Return (x, y) of the center of cell containing provided text 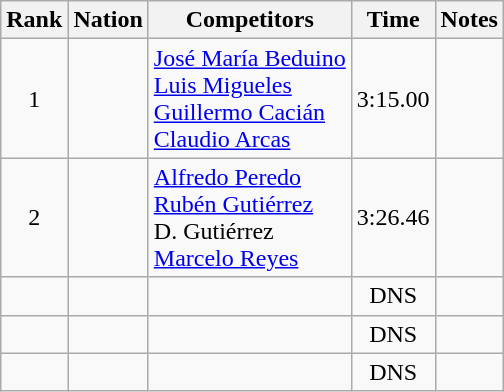
3:15.00 (393, 98)
2 (34, 218)
José María BeduinoLuis MiguelesGuillermo CaciánClaudio Arcas (250, 98)
Rank (34, 20)
3:26.46 (393, 218)
Nation (108, 20)
Notes (469, 20)
Alfredo PeredoRubén GutiérrezD. GutiérrezMarcelo Reyes (250, 218)
Time (393, 20)
Competitors (250, 20)
1 (34, 98)
